Return the [X, Y] coordinate for the center point of the cell that contains the specified text.  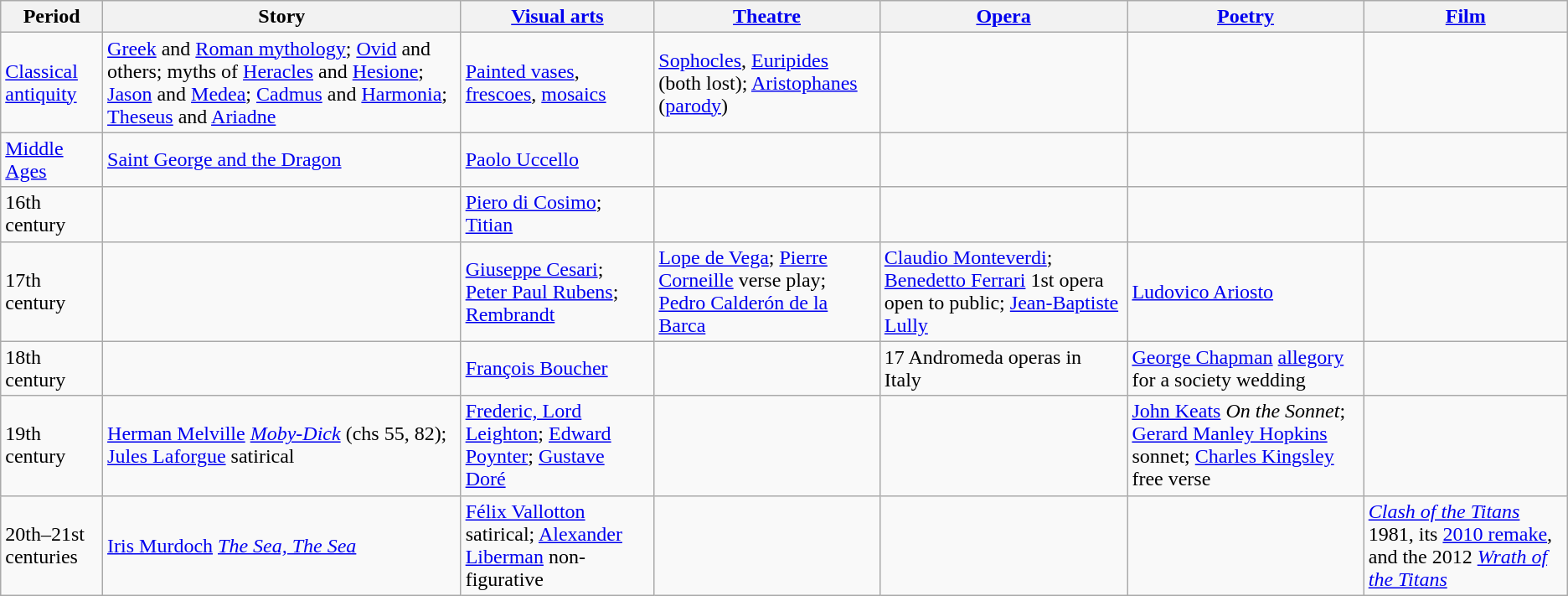
18th century [52, 369]
Frederic, Lord Leighton; Edward Poynter; Gustave Doré [558, 446]
Sophocles, Euripides (both lost); Aristophanes (parody) [767, 82]
Ludovico Ariosto [1246, 292]
Félix Vallotton satirical; Alexander Liberman non-figurative [558, 545]
Painted vases, frescoes, mosaics [558, 82]
Paolo Uccello [558, 159]
Poetry [1246, 17]
20th–21st centuries [52, 545]
Iris Murdoch The Sea, The Sea [282, 545]
George Chapman allegory for a society wedding [1246, 369]
Story [282, 17]
Greek and Roman mythology; Ovid and others; myths of Heracles and Hesione; Jason and Medea; Cadmus and Harmonia; Theseus and Ariadne [282, 82]
François Boucher [558, 369]
16th century [52, 215]
Theatre [767, 17]
Giuseppe Cesari; Peter Paul Rubens; Rembrandt [558, 292]
Clash of the Titans 1981, its 2010 remake, and the 2012 Wrath of the Titans [1466, 545]
Film [1466, 17]
Herman Melville Moby-Dick (chs 55, 82); Jules Laforgue satirical [282, 446]
17th century [52, 292]
John Keats On the Sonnet; Gerard Manley Hopkins sonnet; Charles Kingsley free verse [1246, 446]
19th century [52, 446]
Middle Ages [52, 159]
17 Andromeda operas in Italy [1003, 369]
Period [52, 17]
Opera [1003, 17]
Classical antiquity [52, 82]
Saint George and the Dragon [282, 159]
Visual arts [558, 17]
Piero di Cosimo; Titian [558, 215]
Claudio Monteverdi; Benedetto Ferrari 1st opera open to public; Jean-Baptiste Lully [1003, 292]
Lope de Vega; Pierre Corneille verse play; Pedro Calderón de la Barca [767, 292]
